From the cell containing the given text, extract its center point as [x, y] coordinate. 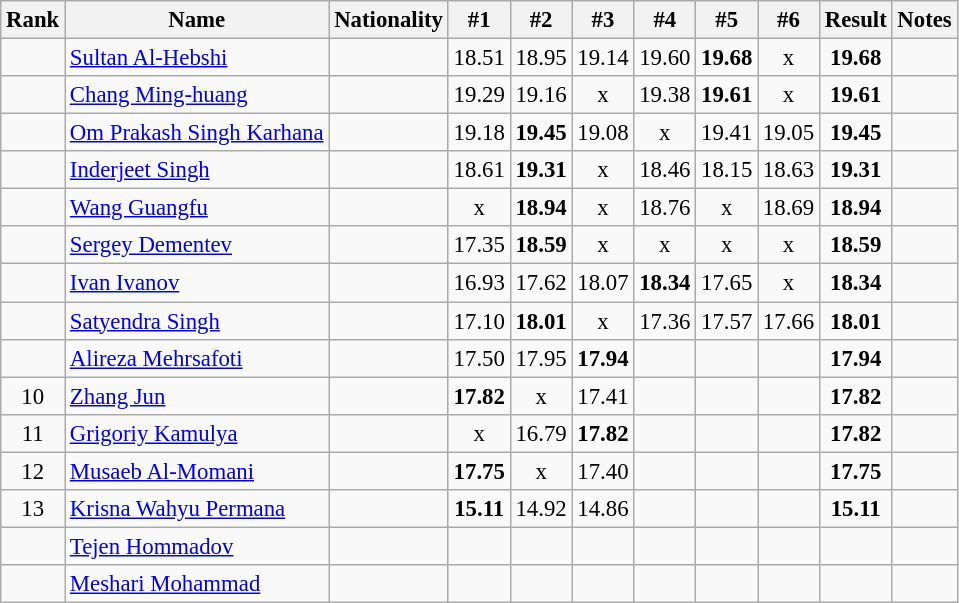
#5 [727, 20]
19.41 [727, 133]
19.18 [479, 133]
Nationality [388, 20]
Rank [33, 20]
Wang Guangfu [197, 208]
Krisna Wahyu Permana [197, 509]
19.08 [603, 133]
11 [33, 433]
18.15 [727, 170]
Zhang Jun [197, 396]
#4 [665, 20]
#1 [479, 20]
19.60 [665, 58]
Notes [924, 20]
18.69 [789, 208]
Result [856, 20]
19.38 [665, 95]
13 [33, 509]
16.93 [479, 283]
17.50 [479, 358]
14.92 [541, 509]
18.61 [479, 170]
18.07 [603, 283]
Ivan Ivanov [197, 283]
18.76 [665, 208]
18.63 [789, 170]
Om Prakash Singh Karhana [197, 133]
19.14 [603, 58]
18.95 [541, 58]
Meshari Mohammad [197, 584]
Name [197, 20]
Sergey Dementev [197, 245]
17.95 [541, 358]
17.65 [727, 283]
Tejen Hommadov [197, 546]
16.79 [541, 433]
17.35 [479, 245]
18.46 [665, 170]
17.41 [603, 396]
10 [33, 396]
Musaeb Al-Momani [197, 471]
14.86 [603, 509]
12 [33, 471]
17.40 [603, 471]
17.57 [727, 321]
17.62 [541, 283]
Satyendra Singh [197, 321]
17.10 [479, 321]
18.51 [479, 58]
Grigoriy Kamulya [197, 433]
19.29 [479, 95]
Sultan Al-Hebshi [197, 58]
17.66 [789, 321]
Alireza Mehrsafoti [197, 358]
#6 [789, 20]
17.36 [665, 321]
Inderjeet Singh [197, 170]
19.05 [789, 133]
#3 [603, 20]
Chang Ming-huang [197, 95]
19.16 [541, 95]
#2 [541, 20]
